Provide the [X, Y] coordinate of the cell's center where the given text is located.  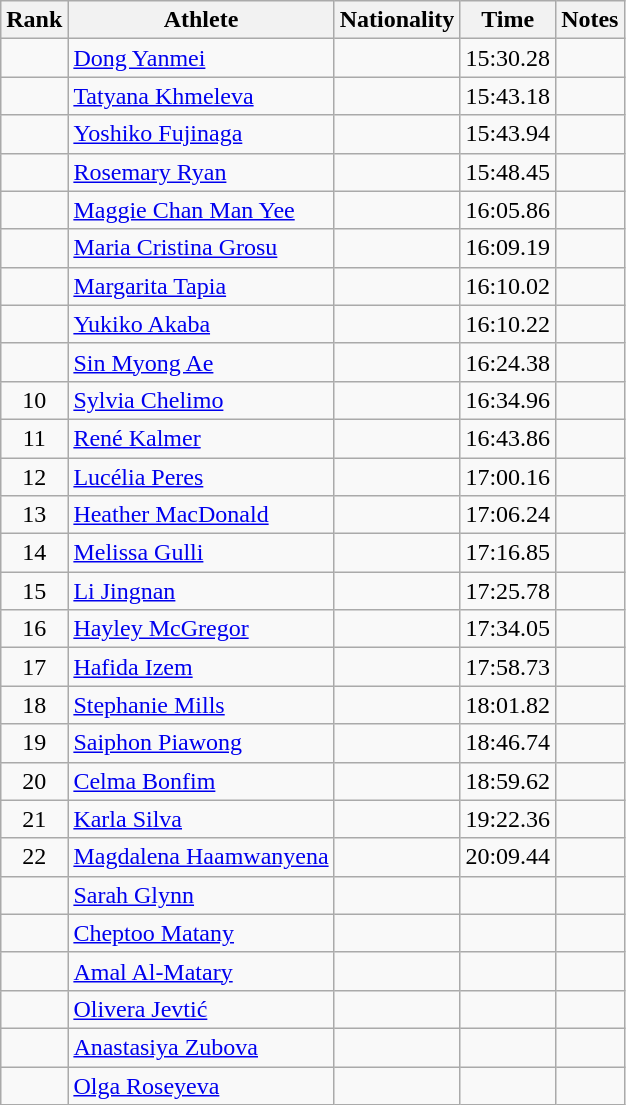
11 [34, 438]
Magdalena Haamwanyena [201, 857]
Sylvia Chelimo [201, 400]
17:25.78 [508, 591]
15:48.45 [508, 172]
Yukiko Akaba [201, 324]
13 [34, 515]
16 [34, 629]
Margarita Tapia [201, 286]
16:05.86 [508, 210]
Nationality [397, 20]
Rank [34, 20]
Saiphon Piawong [201, 743]
Karla Silva [201, 819]
Heather MacDonald [201, 515]
17:06.24 [508, 515]
14 [34, 553]
Athlete [201, 20]
Hayley McGregor [201, 629]
Amal Al-Matary [201, 971]
Celma Bonfim [201, 781]
Time [508, 20]
Dong Yanmei [201, 58]
Maria Cristina Grosu [201, 248]
17:00.16 [508, 477]
Sarah Glynn [201, 895]
17:16.85 [508, 553]
19 [34, 743]
Tatyana Khmeleva [201, 96]
21 [34, 819]
16:10.02 [508, 286]
16:34.96 [508, 400]
Olivera Jevtić [201, 1009]
Stephanie Mills [201, 705]
Rosemary Ryan [201, 172]
20:09.44 [508, 857]
16:24.38 [508, 362]
15:43.18 [508, 96]
15:30.28 [508, 58]
10 [34, 400]
Cheptoo Matany [201, 933]
18:59.62 [508, 781]
16:43.86 [508, 438]
16:09.19 [508, 248]
17 [34, 667]
René Kalmer [201, 438]
Notes [590, 20]
22 [34, 857]
15 [34, 591]
Melissa Gulli [201, 553]
Yoshiko Fujinaga [201, 134]
17:58.73 [508, 667]
Sin Myong Ae [201, 362]
18:01.82 [508, 705]
15:43.94 [508, 134]
19:22.36 [508, 819]
18:46.74 [508, 743]
Maggie Chan Man Yee [201, 210]
Olga Roseyeva [201, 1085]
12 [34, 477]
16:10.22 [508, 324]
Lucélia Peres [201, 477]
20 [34, 781]
17:34.05 [508, 629]
Li Jingnan [201, 591]
Hafida Izem [201, 667]
18 [34, 705]
Anastasiya Zubova [201, 1047]
